Pinpoint the cell where the given text exists, returning its [X, Y] midpoint coordinate. 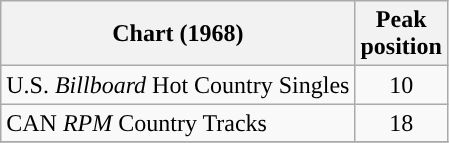
10 [401, 85]
Peakposition [401, 34]
U.S. Billboard Hot Country Singles [178, 85]
CAN RPM Country Tracks [178, 123]
18 [401, 123]
Chart (1968) [178, 34]
